Scan for the cell matching the given text and deliver its [x, y] coordinate at center. 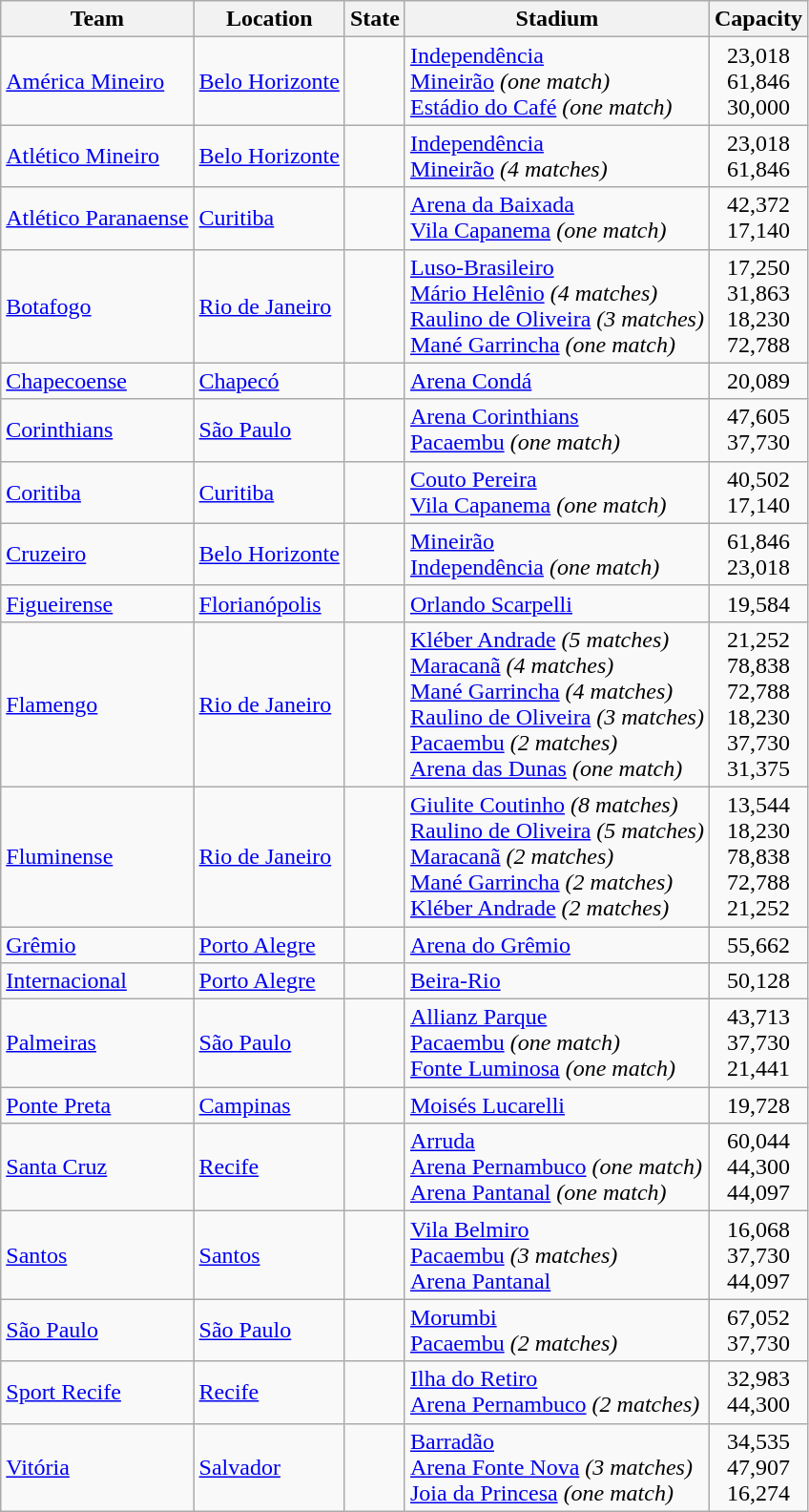
Florianópolis [269, 603]
43,713 37,730 21,441 [757, 1043]
23,018 61,846 30,000 [757, 81]
13,544 18,230 78,838 72,788 21,252 [757, 856]
Capacity [757, 19]
Mineirão Independência (one match) [557, 554]
Coritiba [97, 493]
Grêmio [97, 944]
47,605 37,730 [757, 430]
Atlético Mineiro [97, 157]
Flamengo [97, 704]
Salvador [269, 1467]
Arruda Arena Pernambuco (one match) Arena Pantanal (one match) [557, 1167]
Botafogo [97, 305]
19,584 [757, 603]
Campinas [269, 1105]
42,372 17,140 [757, 218]
Chapecó [269, 381]
Arena do Grêmio [557, 944]
Santa Cruz [97, 1167]
Arena Condá [557, 381]
Giulite Coutinho (8 matches) Raulino de Oliveira (5 matches) Maracanã (2 matches) Mané Garrincha (2 matches) Kléber Andrade (2 matches) [557, 856]
32,983 44,300 [757, 1392]
State [374, 19]
América Mineiro [97, 81]
Allianz Parque Pacaembu (one match) Fonte Luminosa (one match) [557, 1043]
67,052 37,730 [757, 1331]
Cruzeiro [97, 554]
Moisés Lucarelli [557, 1105]
Arena da Baixada Vila Capanema (one match) [557, 218]
61,846 23,018 [757, 554]
Location [269, 19]
Stadium [557, 19]
Vitória [97, 1467]
Sport Recife [97, 1392]
Ilha do Retiro Arena Pernambuco (2 matches) [557, 1392]
Vila Belmiro Pacaembu (3 matches) Arena Pantanal [557, 1255]
Couto Pereira Vila Capanema (one match) [557, 493]
Independência Mineirão (one match) Estádio do Café (one match) [557, 81]
17,250 31,863 18,230 72,788 [757, 305]
34,535 47,907 16,274 [757, 1467]
60,044 44,300 44,097 [757, 1167]
Internacional [97, 981]
Independência Mineirão (4 matches) [557, 157]
Morumbi Pacaembu (2 matches) [557, 1331]
Barradão Arena Fonte Nova (3 matches) Joia da Princesa (one match) [557, 1467]
Figueirense [97, 603]
40,502 17,140 [757, 493]
16,068 37,730 44,097 [757, 1255]
Arena Corinthians Pacaembu (one match) [557, 430]
Palmeiras [97, 1043]
50,128 [757, 981]
23,018 61,846 [757, 157]
Beira-Rio [557, 981]
Chapecoense [97, 381]
Corinthians [97, 430]
Luso-Brasileiro Mário Helênio (4 matches) Raulino de Oliveira (3 matches) Mané Garrincha (one match) [557, 305]
Ponte Preta [97, 1105]
Team [97, 19]
55,662 [757, 944]
20,089 [757, 381]
Orlando Scarpelli [557, 603]
21,252 78,838 72,788 18,230 37,730 31,375 [757, 704]
19,728 [757, 1105]
Fluminense [97, 856]
Atlético Paranaense [97, 218]
